Return the [x, y] coordinate for the center point of the cell that contains the specified text.  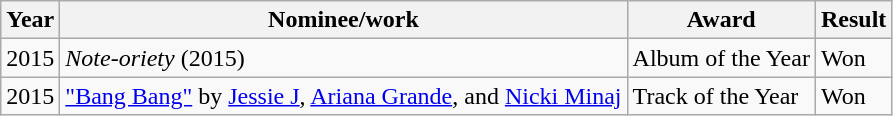
Result [853, 20]
Year [30, 20]
Note-oriety (2015) [344, 58]
Award [721, 20]
Nominee/work [344, 20]
Album of the Year [721, 58]
Track of the Year [721, 96]
"Bang Bang" by Jessie J, Ariana Grande, and Nicki Minaj [344, 96]
